Detect which cell encompasses the target text, then output its (X, Y) center coordinate. 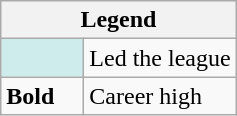
Bold (42, 96)
Led the league (160, 58)
Career high (160, 96)
Legend (118, 20)
